From the cell containing the given text, extract its center point as [X, Y] coordinate. 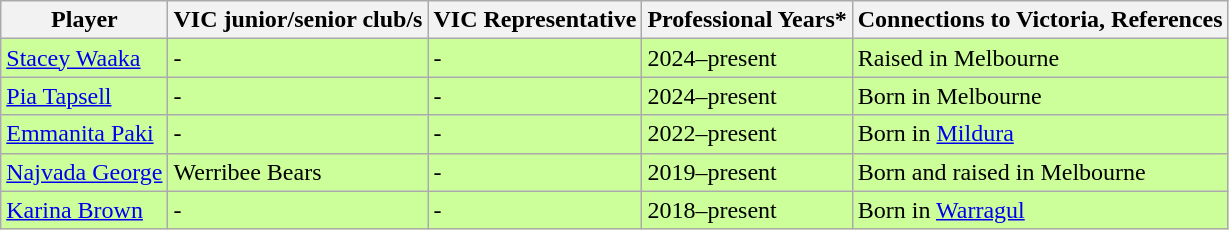
Najvada George [84, 172]
Emmanita Paki [84, 134]
Born and raised in Melbourne [1040, 172]
2022–present [747, 134]
Born in Mildura [1040, 134]
VIC junior/senior club/s [298, 20]
2019–present [747, 172]
Karina Brown [84, 210]
VIC Representative [535, 20]
Professional Years* [747, 20]
Pia Tapsell [84, 96]
Stacey Waaka [84, 58]
Raised in Melbourne [1040, 58]
Connections to Victoria, References [1040, 20]
Werribee Bears [298, 172]
Born in Warragul [1040, 210]
2018–present [747, 210]
Born in Melbourne [1040, 96]
Player [84, 20]
